Search for the cell housing the specified text and yield its (x, y) center coordinate. 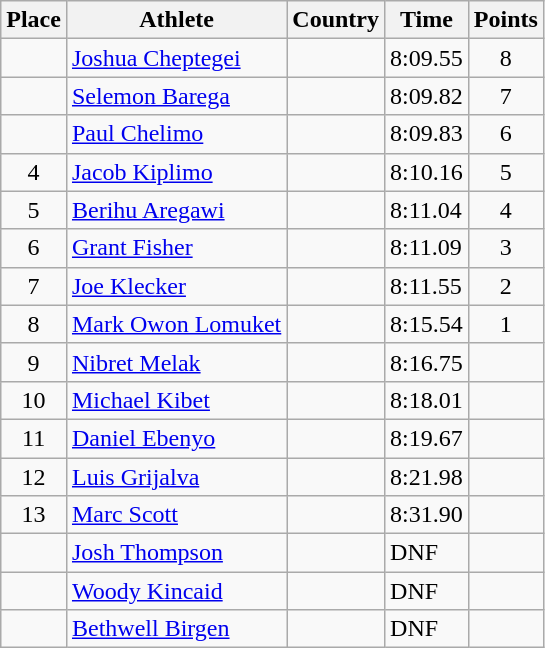
Luis Grijalva (176, 477)
Nibret Melak (176, 362)
8:11.09 (427, 248)
11 (34, 438)
Grant Fisher (176, 248)
Paul Chelimo (176, 134)
Athlete (176, 20)
Jacob Kiplimo (176, 172)
8:16.75 (427, 362)
8:09.83 (427, 134)
13 (34, 515)
10 (34, 400)
Country (336, 20)
Michael Kibet (176, 400)
Woody Kincaid (176, 591)
8:19.67 (427, 438)
Mark Owon Lomuket (176, 324)
Bethwell Birgen (176, 629)
2 (506, 286)
8:15.54 (427, 324)
8:18.01 (427, 400)
Time (427, 20)
9 (34, 362)
8:09.55 (427, 58)
Berihu Aregawi (176, 210)
8:10.16 (427, 172)
Marc Scott (176, 515)
12 (34, 477)
Josh Thompson (176, 553)
Place (34, 20)
8:31.90 (427, 515)
8:09.82 (427, 96)
3 (506, 248)
Joshua Cheptegei (176, 58)
1 (506, 324)
8:11.55 (427, 286)
Joe Klecker (176, 286)
8:21.98 (427, 477)
Selemon Barega (176, 96)
Points (506, 20)
8:11.04 (427, 210)
Daniel Ebenyo (176, 438)
